Output the [X, Y] coordinate of the center of the cell containing the given text.  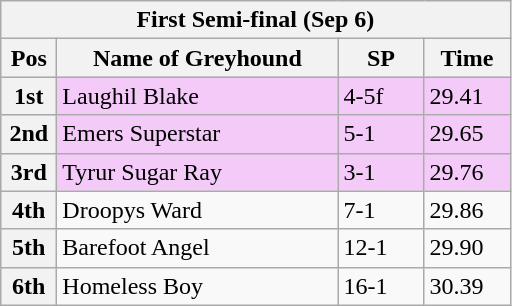
Name of Greyhound [198, 58]
1st [29, 96]
29.90 [467, 248]
Barefoot Angel [198, 248]
Droopys Ward [198, 210]
4-5f [381, 96]
Homeless Boy [198, 286]
5-1 [381, 134]
29.76 [467, 172]
12-1 [381, 248]
First Semi-final (Sep 6) [256, 20]
Emers Superstar [198, 134]
3rd [29, 172]
29.65 [467, 134]
29.41 [467, 96]
29.86 [467, 210]
7-1 [381, 210]
Tyrur Sugar Ray [198, 172]
30.39 [467, 286]
3-1 [381, 172]
16-1 [381, 286]
Laughil Blake [198, 96]
4th [29, 210]
6th [29, 286]
5th [29, 248]
2nd [29, 134]
SP [381, 58]
Pos [29, 58]
Time [467, 58]
